Scan for the cell matching the given text and deliver its [x, y] coordinate at center. 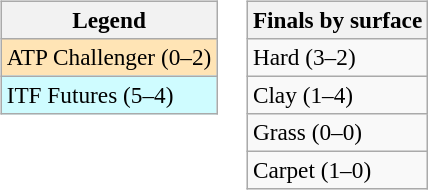
Clay (1–4) [337, 95]
ATP Challenger (0–2) [108, 57]
Grass (0–0) [337, 133]
ITF Futures (5–4) [108, 95]
Legend [108, 20]
Hard (3–2) [337, 57]
Carpet (1–0) [337, 171]
Finals by surface [337, 20]
